Detect which cell encompasses the target text, then output its [X, Y] center coordinate. 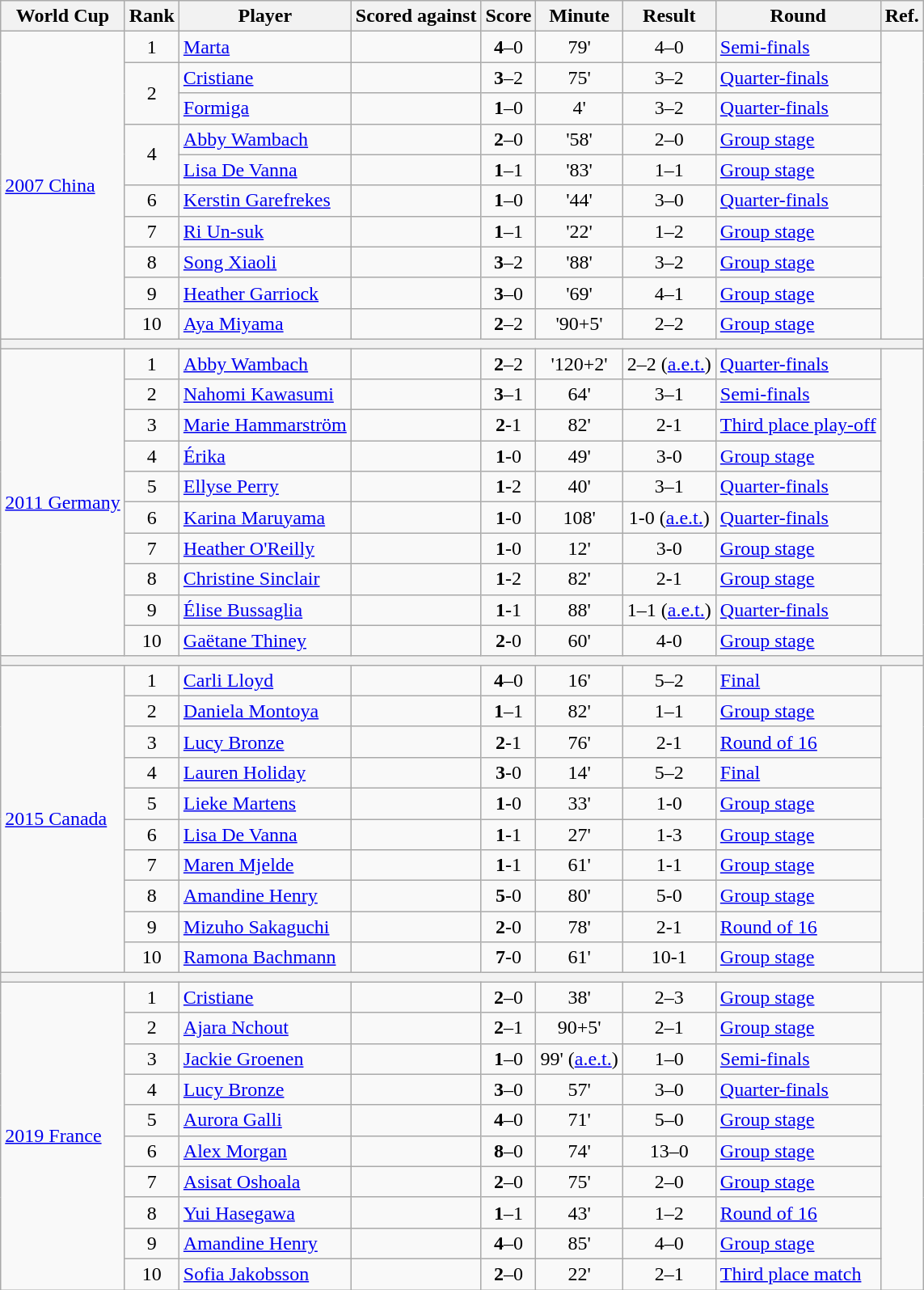
Result [669, 16]
Ramona Bachmann [265, 958]
Carli Lloyd [265, 680]
4-0 [669, 641]
71' [579, 1120]
2011 Germany [63, 501]
Ellyse Perry [265, 487]
14' [579, 772]
'22' [579, 231]
Yui Hasegawa [265, 1212]
60' [579, 641]
49' [579, 456]
1-3 [669, 834]
22' [579, 1274]
90+5' [579, 1028]
85' [579, 1243]
38' [579, 997]
64' [579, 395]
Third place match [798, 1274]
Aurora Galli [265, 1120]
'58' [579, 139]
4' [579, 108]
'88' [579, 262]
57' [579, 1089]
Lieke Martens [265, 803]
Third place play-off [798, 425]
108' [579, 518]
Player [265, 16]
76' [579, 742]
1-0 (a.e.t.) [669, 518]
Marie Hammarström [265, 425]
2007 China [63, 186]
13–0 [669, 1151]
16' [579, 680]
2019 France [63, 1136]
12' [579, 548]
'120+2' [579, 363]
4–1 [669, 293]
27' [579, 834]
74' [579, 1151]
Élise Bussaglia [265, 610]
Maren Mjelde [265, 865]
Round [798, 16]
33' [579, 803]
Sofia Jakobsson [265, 1274]
40' [579, 487]
Ri Un-suk [265, 231]
Formiga [265, 108]
1–1 (a.e.t.) [669, 610]
Érika [265, 456]
Song Xiaoli [265, 262]
8–0 [508, 1151]
2–2 (a.e.t.) [669, 363]
Nahomi Kawasumi [265, 395]
'83' [579, 170]
Karina Maruyama [265, 518]
79' [579, 47]
Heather Garriock [265, 293]
2–3 [669, 997]
Aya Miyama [265, 324]
Scored against [416, 16]
5–0 [669, 1120]
7-0 [508, 958]
Lauren Holiday [265, 772]
Daniela Montoya [265, 711]
Minute [579, 16]
Asisat Oshoala [265, 1182]
Marta [265, 47]
Alex Morgan [265, 1151]
43' [579, 1212]
'44' [579, 201]
Mizuho Sakaguchi [265, 927]
Kerstin Garefrekes [265, 201]
Christine Sinclair [265, 579]
10-1 [669, 958]
'69' [579, 293]
99' (a.e.t.) [579, 1059]
Ref. [902, 16]
Score [508, 16]
80' [579, 896]
Heather O'Reilly [265, 548]
'90+5' [579, 324]
Jackie Groenen [265, 1059]
World Cup [63, 16]
78' [579, 927]
Rank [152, 16]
Ajara Nchout [265, 1028]
88' [579, 610]
2015 Canada [63, 818]
Gaëtane Thiney [265, 641]
